Determine the (x, y) coordinate at the center of the cell enclosing the given text.  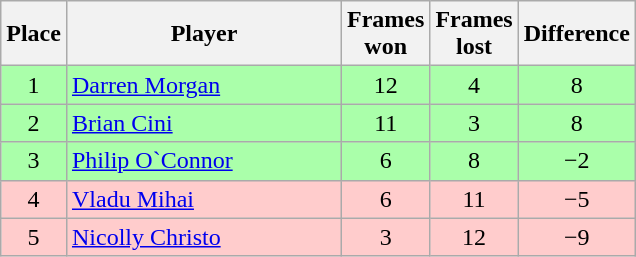
Philip O`Connor (204, 161)
Player (204, 34)
Frames lost (474, 34)
5 (34, 237)
Place (34, 34)
Darren Morgan (204, 85)
−2 (576, 161)
Difference (576, 34)
Brian Cini (204, 123)
1 (34, 85)
−9 (576, 237)
−5 (576, 199)
2 (34, 123)
Frames won (386, 34)
Vladu Mihai (204, 199)
Nicolly Christo (204, 237)
